Detect which cell encompasses the target text, then output its [x, y] center coordinate. 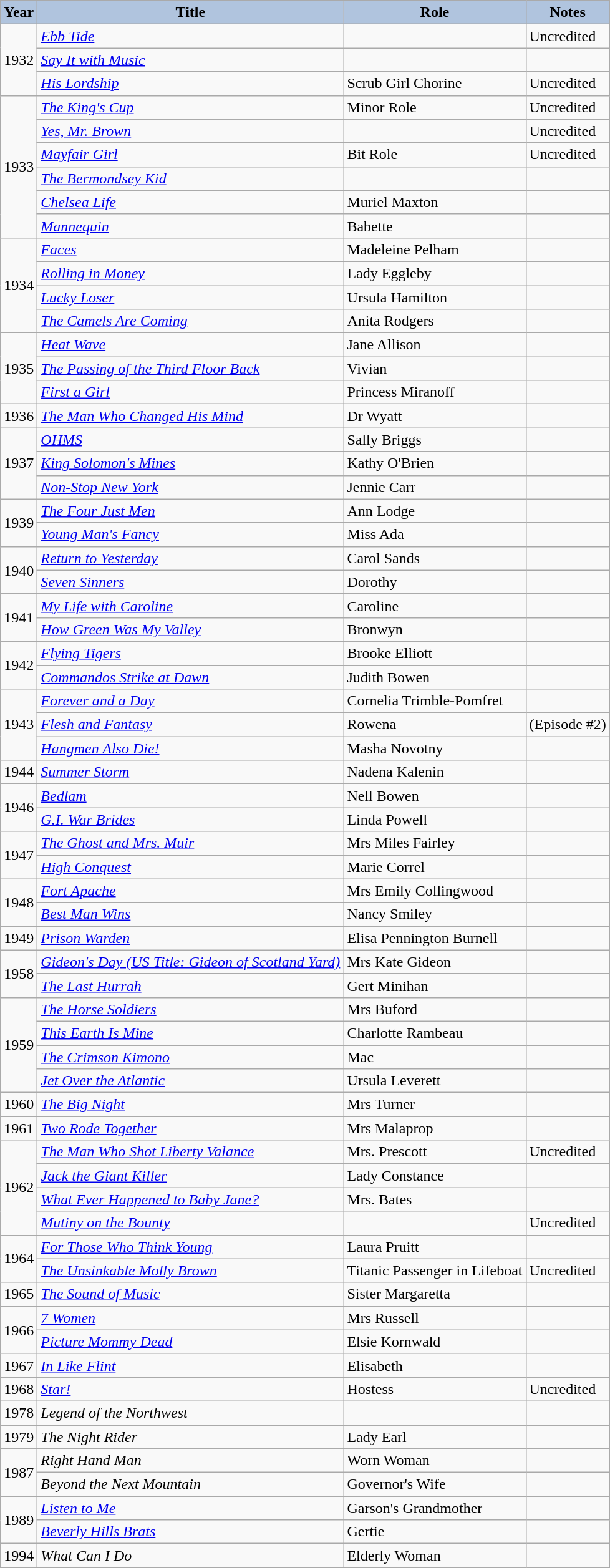
For Those Who Think Young [191, 1247]
Listen to Me [191, 1508]
Ursula Leverett [435, 1081]
Madeleine Pelham [435, 249]
Mutiny on the Bounty [191, 1223]
Muriel Maxton [435, 202]
1939 [19, 523]
1949 [19, 938]
The Ghost and Mrs. Muir [191, 843]
Mrs Turner [435, 1105]
The King's Cup [191, 107]
Flesh and Fantasy [191, 725]
Vivian [435, 369]
The Sound of Music [191, 1294]
1968 [19, 1389]
Chelsea Life [191, 202]
The Man Who Changed His Mind [191, 416]
Lady Earl [435, 1436]
1940 [19, 570]
Cornelia Trimble-Pomfret [435, 701]
1936 [19, 416]
The Four Just Men [191, 511]
Bit Role [435, 155]
1932 [19, 60]
Sister Margaretta [435, 1294]
Nadena Kalenin [435, 772]
Dorothy [435, 582]
1947 [19, 855]
The Passing of the Third Floor Back [191, 369]
1946 [19, 808]
The Man Who Shot Liberty Valance [191, 1152]
Jane Allison [435, 345]
1979 [19, 1436]
1941 [19, 617]
The Camels Are Coming [191, 321]
His Lordship [191, 84]
King Solomon's Mines [191, 463]
Gideon's Day (US Title: Gideon of Scotland Yard) [191, 962]
1944 [19, 772]
Garson's Grandmother [435, 1508]
Nell Bowen [435, 796]
Gertie [435, 1532]
Mrs Russell [435, 1318]
Governor's Wife [435, 1484]
G.I. War Brides [191, 820]
1989 [19, 1520]
Bronwyn [435, 629]
Picture Mommy Dead [191, 1342]
Mrs. Bates [435, 1199]
Young Man's Fancy [191, 535]
Legend of the Northwest [191, 1413]
Mannequin [191, 226]
Ursula Hamilton [435, 298]
Sally Briggs [435, 440]
1934 [19, 285]
Yes, Mr. Brown [191, 131]
Caroline [435, 606]
Say It with Music [191, 60]
1958 [19, 974]
The Big Night [191, 1105]
1935 [19, 369]
1942 [19, 665]
Scrub Girl Chorine [435, 84]
What Can I Do [191, 1556]
Flying Tigers [191, 653]
Rolling in Money [191, 273]
Forever and a Day [191, 701]
The Horse Soldiers [191, 1009]
1948 [19, 903]
Return to Yesterday [191, 558]
Role [435, 12]
Title [191, 12]
Star! [191, 1389]
The Bermondsey Kid [191, 178]
Fort Apache [191, 891]
This Earth Is Mine [191, 1033]
7 Women [191, 1318]
High Conquest [191, 867]
Gert Minihan [435, 985]
Nancy Smiley [435, 914]
Best Man Wins [191, 914]
Elisabeth [435, 1365]
Mrs Malaprop [435, 1128]
Jet Over the Atlantic [191, 1081]
Beverly Hills Brats [191, 1532]
1978 [19, 1413]
Bedlam [191, 796]
Faces [191, 249]
Heat Wave [191, 345]
Commandos Strike at Dawn [191, 677]
Laura Pruitt [435, 1247]
Hangmen Also Die! [191, 748]
Elsie Kornwald [435, 1342]
1987 [19, 1473]
The Last Hurrah [191, 985]
Non-Stop New York [191, 487]
1966 [19, 1330]
1994 [19, 1556]
Ebb Tide [191, 36]
OHMS [191, 440]
Elderly Woman [435, 1556]
Lucky Loser [191, 298]
Judith Bowen [435, 677]
The Crimson Kimono [191, 1057]
Marie Correl [435, 867]
Two Rode Together [191, 1128]
Notes [568, 12]
1937 [19, 463]
Babette [435, 226]
Linda Powell [435, 820]
Charlotte Rambeau [435, 1033]
Anita Rodgers [435, 321]
1961 [19, 1128]
Mrs Kate Gideon [435, 962]
Mrs. Prescott [435, 1152]
How Green Was My Valley [191, 629]
First a Girl [191, 392]
Elisa Pennington Burnell [435, 938]
1965 [19, 1294]
Lady Eggleby [435, 273]
1962 [19, 1188]
Mac [435, 1057]
The Night Rider [191, 1436]
Masha Novotny [435, 748]
Prison Warden [191, 938]
(Episode #2) [568, 725]
Hostess [435, 1389]
Titanic Passenger in Lifeboat [435, 1270]
1967 [19, 1365]
The Unsinkable Molly Brown [191, 1270]
Ann Lodge [435, 511]
Beyond the Next Mountain [191, 1484]
My Life with Caroline [191, 606]
Mrs Emily Collingwood [435, 891]
Dr Wyatt [435, 416]
Mayfair Girl [191, 155]
Minor Role [435, 107]
Seven Sinners [191, 582]
1960 [19, 1105]
Lady Constance [435, 1176]
What Ever Happened to Baby Jane? [191, 1199]
Rowena [435, 725]
Jennie Carr [435, 487]
1959 [19, 1045]
Mrs Miles Fairley [435, 843]
Worn Woman [435, 1461]
1933 [19, 167]
Brooke Elliott [435, 653]
Year [19, 12]
Carol Sands [435, 558]
Miss Ada [435, 535]
1964 [19, 1259]
In Like Flint [191, 1365]
Right Hand Man [191, 1461]
Mrs Buford [435, 1009]
Kathy O'Brien [435, 463]
Summer Storm [191, 772]
1943 [19, 725]
Jack the Giant Killer [191, 1176]
Princess Miranoff [435, 392]
